Output the [x, y] coordinate of the center of the cell containing the given text.  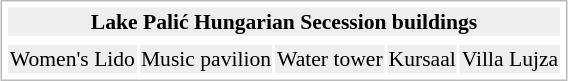
Lake Palić Hungarian Secession buildings [284, 22]
Water tower [330, 59]
Music pavilion [206, 59]
Women's Lido [72, 59]
Villa Lujza [510, 59]
Kursaal [422, 59]
